Scan for the cell matching the given text and deliver its [x, y] coordinate at center. 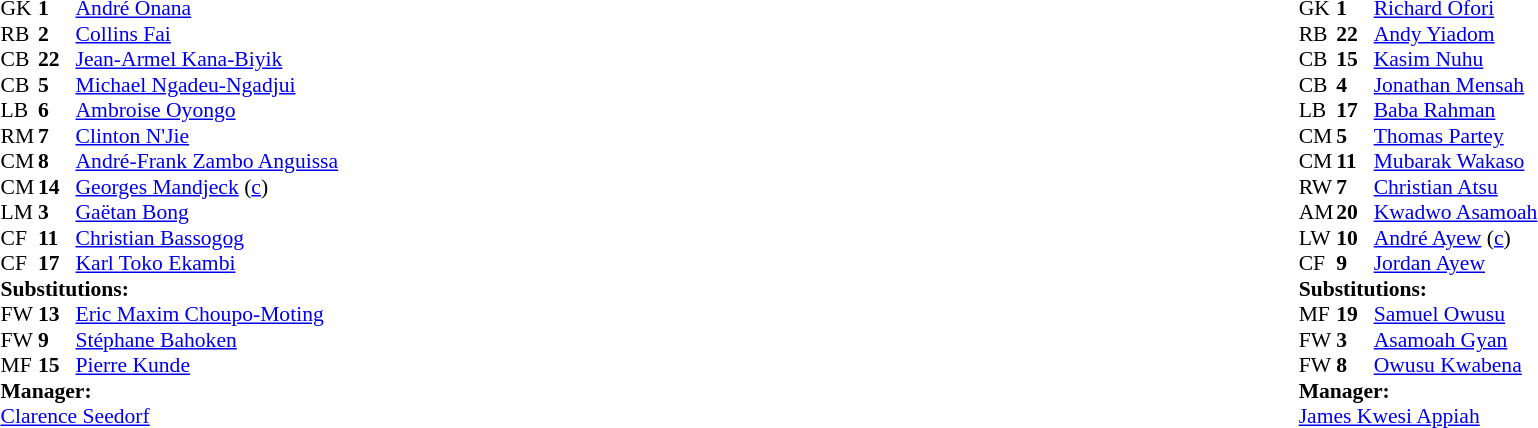
Ambroise Oyongo [208, 111]
20 [1355, 213]
10 [1355, 238]
Owusu Kwabena [1456, 365]
Christian Bassogog [208, 238]
Samuel Owusu [1456, 315]
Andy Yiadom [1456, 34]
Jean-Armel Kana-Biyik [208, 59]
Gaëtan Bong [208, 213]
Jonathan Mensah [1456, 85]
Kasim Nuhu [1456, 59]
Asamoah Gyan [1456, 340]
4 [1355, 85]
Mubarak Wakaso [1456, 161]
6 [57, 111]
Eric Maxim Choupo-Moting [208, 315]
Michael Ngadeu-Ngadjui [208, 85]
LM [19, 213]
Clinton N'Jie [208, 136]
Kwadwo Asamoah [1456, 213]
LW [1318, 238]
André-Frank Zambo Anguissa [208, 161]
Baba Rahman [1456, 111]
Stéphane Bahoken [208, 340]
Collins Fai [208, 34]
RM [19, 136]
13 [57, 315]
Thomas Partey [1456, 136]
2 [57, 34]
14 [57, 187]
André Ayew (c) [1456, 238]
AM [1318, 213]
Georges Mandjeck (c) [208, 187]
Karl Toko Ekambi [208, 263]
Pierre Kunde [208, 365]
Jordan Ayew [1456, 263]
19 [1355, 315]
RW [1318, 187]
Christian Atsu [1456, 187]
